Determine the (x, y) coordinate at the center of the cell enclosing the given text.  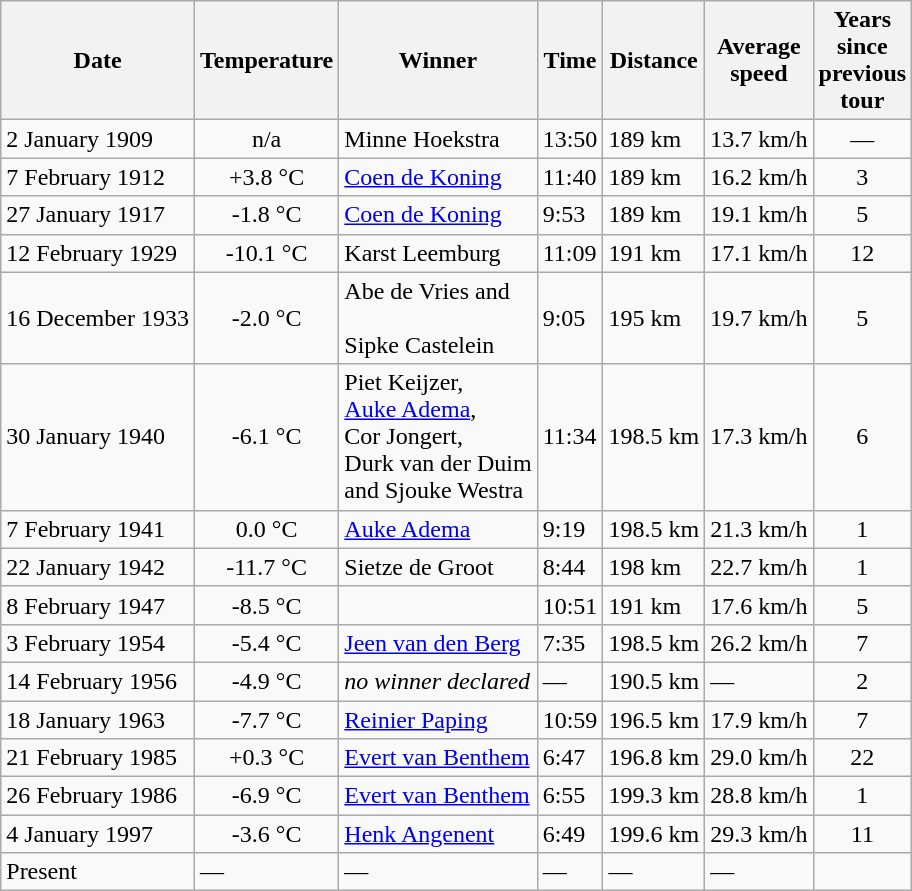
16 December 1933 (98, 318)
10:59 (570, 719)
Henk Angenent (438, 834)
Sietze de Groot (438, 567)
Yearssinceprevioustour (862, 60)
Minne Hoekstra (438, 139)
17.6 km/h (759, 605)
22.7 km/h (759, 567)
17.1 km/h (759, 253)
196.8 km (654, 758)
-4.9 °C (266, 681)
Karst Leemburg (438, 253)
13.7 km/h (759, 139)
11 (862, 834)
-2.0 °C (266, 318)
16.2 km/h (759, 177)
Time (570, 60)
2 (862, 681)
3 February 1954 (98, 643)
28.8 km/h (759, 796)
196.5 km (654, 719)
22 (862, 758)
6:47 (570, 758)
2 January 1909 (98, 139)
26 February 1986 (98, 796)
-1.8 °C (266, 215)
12 (862, 253)
7 February 1941 (98, 529)
9:19 (570, 529)
Winner (438, 60)
4 January 1997 (98, 834)
9:05 (570, 318)
195 km (654, 318)
21 February 1985 (98, 758)
+0.3 °C (266, 758)
198 km (654, 567)
19.1 km/h (759, 215)
13:50 (570, 139)
26.2 km/h (759, 643)
-3.6 °C (266, 834)
-5.4 °C (266, 643)
27 January 1917 (98, 215)
3 (862, 177)
19.7 km/h (759, 318)
Distance (654, 60)
Piet Keijzer,Auke Adema,Cor Jongert,Durk van der Duim and Sjouke Westra (438, 437)
Abe de Vries andSipke Castelein (438, 318)
8:44 (570, 567)
29.0 km/h (759, 758)
12 February 1929 (98, 253)
17.9 km/h (759, 719)
11:34 (570, 437)
14 February 1956 (98, 681)
-6.9 °C (266, 796)
199.6 km (654, 834)
21.3 km/h (759, 529)
9:53 (570, 215)
11:40 (570, 177)
8 February 1947 (98, 605)
0.0 °C (266, 529)
11:09 (570, 253)
Averagespeed (759, 60)
Auke Adema (438, 529)
Present (98, 872)
Temperature (266, 60)
+3.8 °C (266, 177)
-6.1 °C (266, 437)
Reinier Paping (438, 719)
-8.5 °C (266, 605)
29.3 km/h (759, 834)
-10.1 °C (266, 253)
17.3 km/h (759, 437)
199.3 km (654, 796)
n/a (266, 139)
190.5 km (654, 681)
6:49 (570, 834)
30 January 1940 (98, 437)
22 January 1942 (98, 567)
no winner declared (438, 681)
Jeen van den Berg (438, 643)
-7.7 °C (266, 719)
6:55 (570, 796)
6 (862, 437)
7:35 (570, 643)
-11.7 °C (266, 567)
7 February 1912 (98, 177)
10:51 (570, 605)
Date (98, 60)
18 January 1963 (98, 719)
